Pinpoint the cell where the given text exists, returning its (x, y) midpoint coordinate. 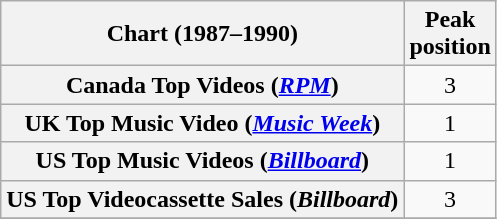
Peakposition (450, 34)
Chart (1987–1990) (202, 34)
UK Top Music Video (Music Week) (202, 123)
US Top Videocassette Sales (Billboard) (202, 199)
Canada Top Videos (RPM) (202, 85)
US Top Music Videos (Billboard) (202, 161)
